Identify which cell holds the provided text, then report its [x, y] central coordinate. 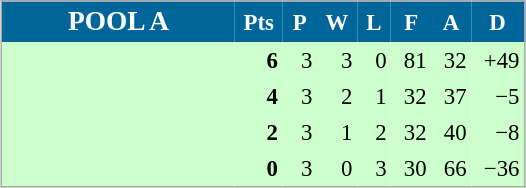
30 [411, 168]
A [451, 22]
40 [451, 132]
81 [411, 60]
L [374, 22]
P [299, 22]
D [498, 22]
Pts [259, 22]
−5 [498, 96]
W [337, 22]
37 [451, 96]
6 [259, 60]
F [411, 22]
+49 [498, 60]
−8 [498, 132]
66 [451, 168]
4 [259, 96]
POOL A [118, 22]
−36 [498, 168]
